Search for the cell housing the specified text and yield its (x, y) center coordinate. 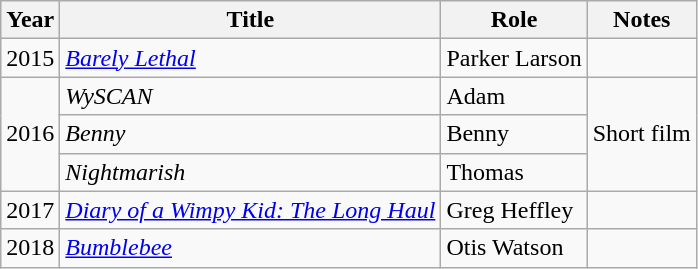
Year (30, 20)
Bumblebee (250, 248)
WySCAN (250, 96)
Parker Larson (514, 58)
2017 (30, 210)
Otis Watson (514, 248)
Barely Lethal (250, 58)
Greg Heffley (514, 210)
2016 (30, 134)
2018 (30, 248)
Title (250, 20)
Nightmarish (250, 172)
Adam (514, 96)
Diary of a Wimpy Kid: The Long Haul (250, 210)
Short film (642, 134)
Role (514, 20)
2015 (30, 58)
Thomas (514, 172)
Notes (642, 20)
